Provide the (x, y) coordinate of the cell's center where the given text is located.  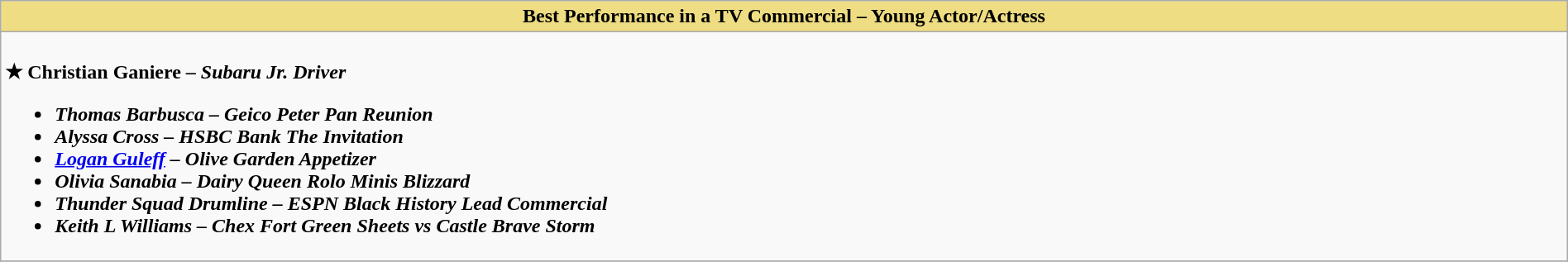
Best Performance in a TV Commercial – Young Actor/Actress (784, 17)
